Pinpoint the cell where the given text exists, returning its [x, y] midpoint coordinate. 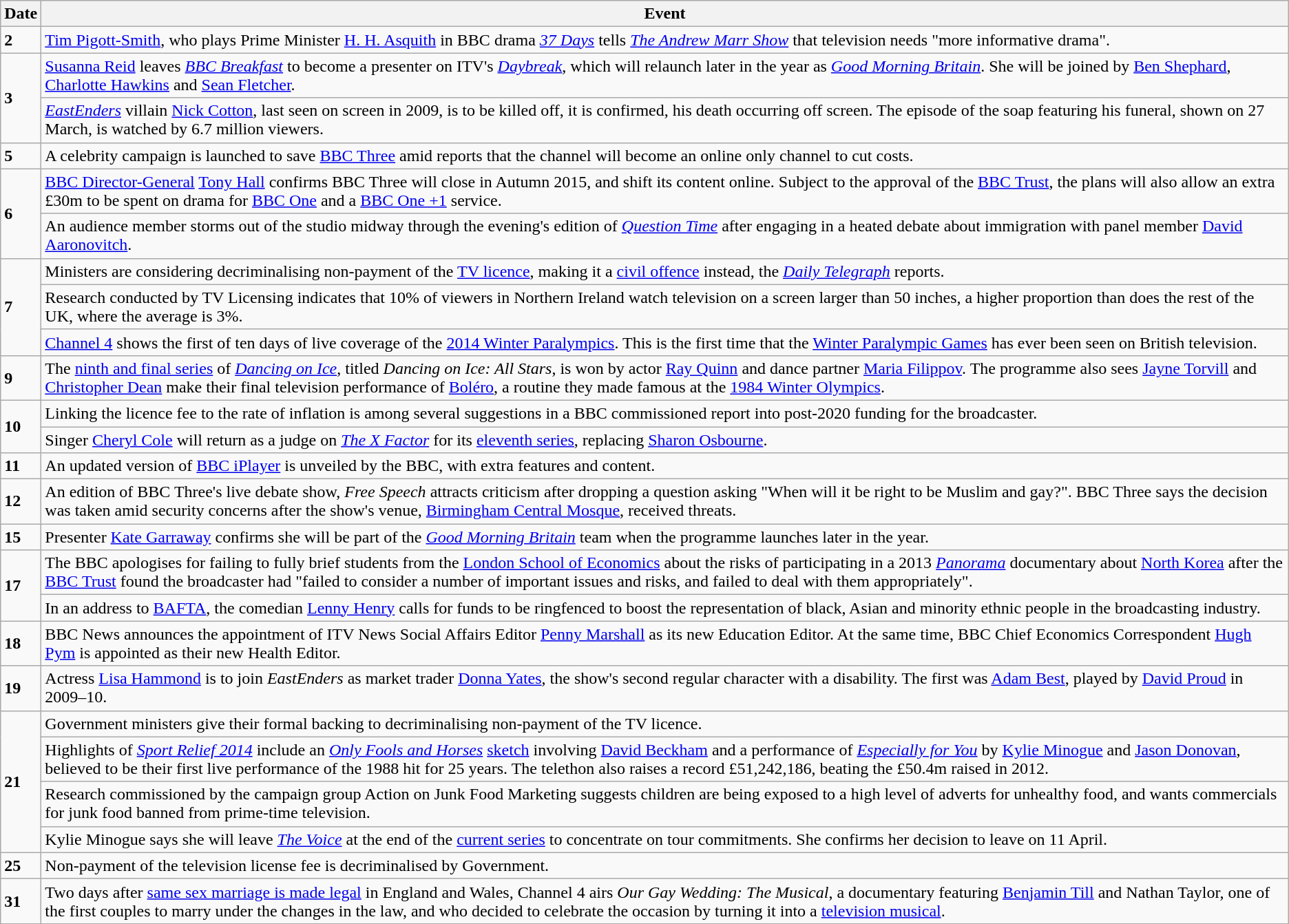
12 [21, 501]
17 [21, 585]
Non-payment of the television license fee is decriminalised by Government. [665, 865]
Presenter Kate Garraway confirms she will be part of the Good Morning Britain team when the programme launches later in the year. [665, 537]
21 [21, 781]
Event [665, 14]
19 [21, 689]
A celebrity campaign is launched to save BBC Three amid reports that the channel will become an online only channel to cut costs. [665, 156]
15 [21, 537]
5 [21, 156]
10 [21, 426]
An updated version of BBC iPlayer is unveiled by the BBC, with extra features and content. [665, 466]
11 [21, 466]
Ministers are considering decriminalising non-payment of the TV licence, making it a civil offence instead, the Daily Telegraph reports. [665, 271]
31 [21, 901]
9 [21, 377]
7 [21, 307]
2 [21, 40]
25 [21, 865]
Date [21, 14]
18 [21, 643]
Singer Cheryl Cole will return as a judge on The X Factor for its eleventh series, replacing Sharon Osbourne. [665, 440]
3 [21, 98]
Government ministers give their formal backing to decriminalising non-payment of the TV licence. [665, 724]
6 [21, 213]
